Provide the [X, Y] coordinate of the cell's center where the given text is located.  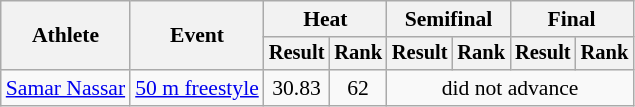
50 m freestyle [197, 88]
62 [358, 88]
Samar Nassar [66, 88]
Heat [326, 19]
Semifinal [448, 19]
Final [572, 19]
did not advance [510, 88]
Event [197, 36]
30.83 [297, 88]
Athlete [66, 36]
